Return the [x, y] coordinate for the center point of the cell that contains the specified text.  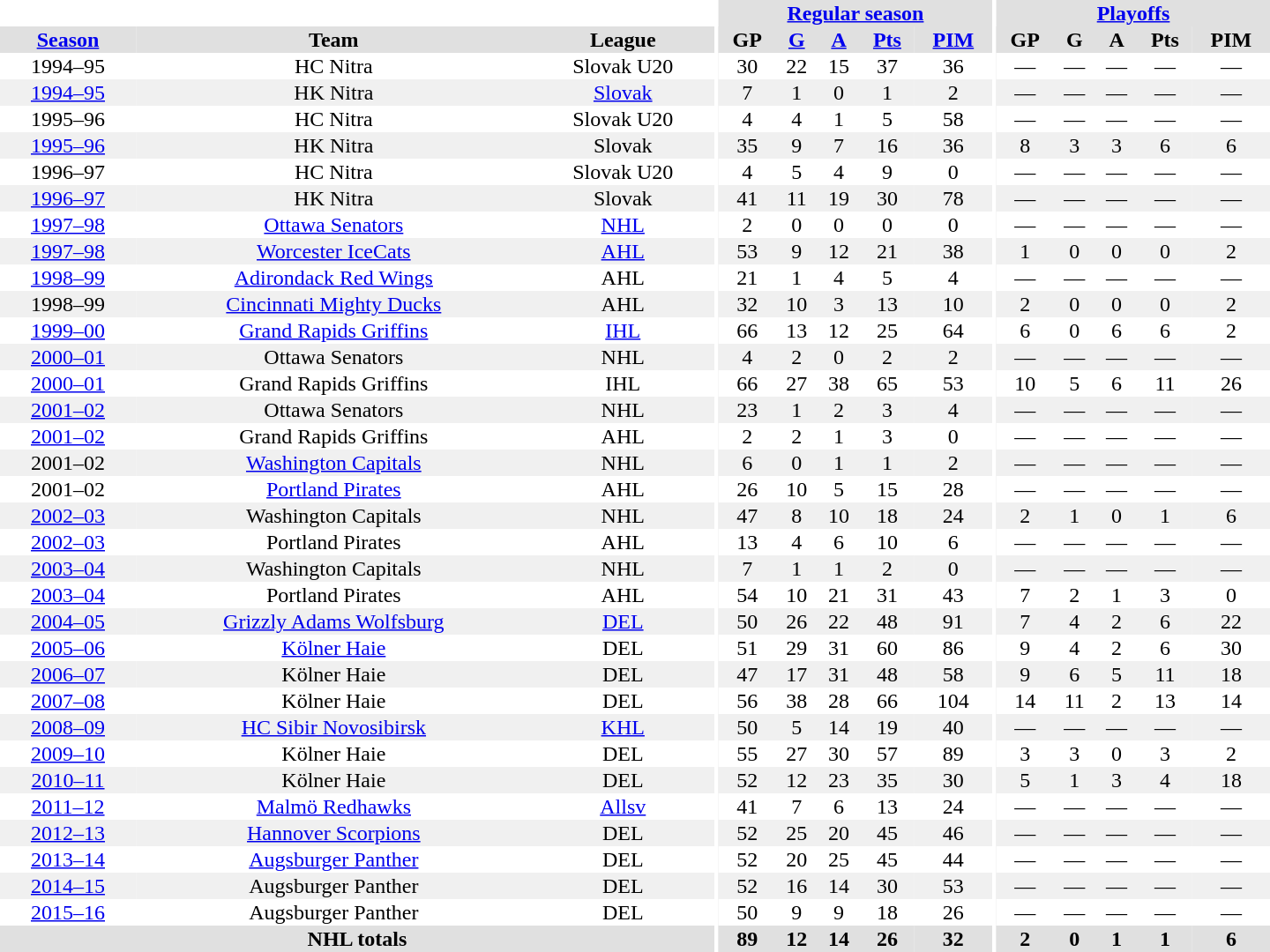
Regular season [855, 13]
2008–09 [68, 727]
2015–16 [68, 912]
Team [333, 40]
2012–13 [68, 833]
2010–11 [68, 780]
65 [887, 383]
2006–07 [68, 674]
KHL [623, 727]
104 [953, 701]
44 [953, 859]
43 [953, 595]
56 [747, 701]
Allsv [623, 807]
40 [953, 727]
2007–08 [68, 701]
54 [747, 595]
Cincinnati Mighty Ducks [333, 304]
Playoffs [1133, 13]
HC Sibir Novosibirsk [333, 727]
Hannover Scorpions [333, 833]
Season [68, 40]
2011–12 [68, 807]
46 [953, 833]
37 [887, 66]
2009–10 [68, 754]
78 [953, 198]
57 [887, 754]
55 [747, 754]
Grizzly Adams Wolfsburg [333, 621]
2014–15 [68, 886]
91 [953, 621]
NHL totals [357, 939]
29 [796, 648]
17 [796, 674]
2004–05 [68, 621]
2005–06 [68, 648]
60 [887, 648]
51 [747, 648]
Worcester IceCats [333, 251]
Adirondack Red Wings [333, 278]
League [623, 40]
64 [953, 331]
2013–14 [68, 859]
Malmö Redhawks [333, 807]
86 [953, 648]
1999–00 [68, 331]
